Identify which cell holds the provided text, then report its (x, y) central coordinate. 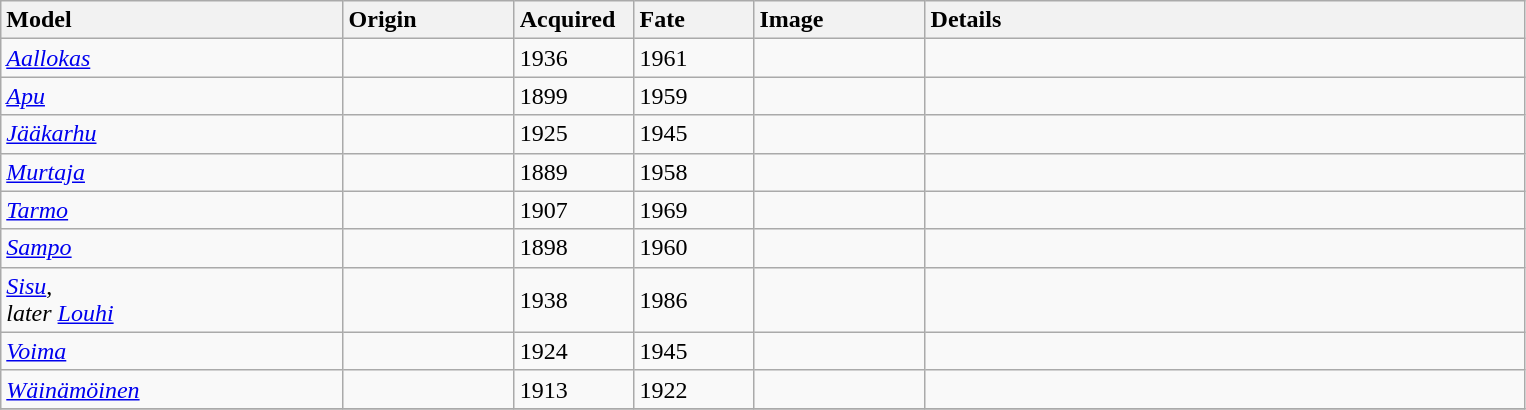
1899 (574, 96)
Aallokas (172, 58)
1898 (574, 248)
Sisu,later Louhi (172, 300)
1986 (694, 300)
Jääkarhu (172, 134)
1938 (574, 300)
Fate (694, 20)
1907 (574, 210)
1925 (574, 134)
1959 (694, 96)
1936 (574, 58)
Murtaja (172, 172)
1961 (694, 58)
1960 (694, 248)
Image (840, 20)
Wäinämöinen (172, 389)
1969 (694, 210)
Tarmo (172, 210)
1922 (694, 389)
Details (1224, 20)
Apu (172, 96)
Sampo (172, 248)
Acquired (574, 20)
1889 (574, 172)
Voima (172, 351)
Origin (428, 20)
1913 (574, 389)
1958 (694, 172)
Model (172, 20)
1924 (574, 351)
